For the text-containing cell, return its midpoint in (x, y) coordinate format. 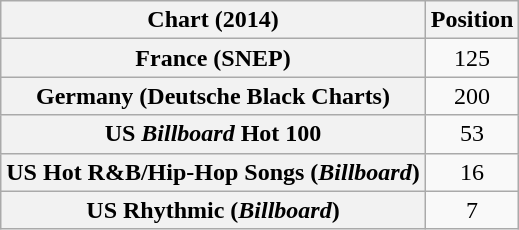
Germany (Deutsche Black Charts) (213, 96)
US Billboard Hot 100 (213, 134)
200 (472, 96)
Position (472, 20)
US Rhythmic (Billboard) (213, 210)
Chart (2014) (213, 20)
7 (472, 210)
16 (472, 172)
125 (472, 58)
France (SNEP) (213, 58)
53 (472, 134)
US Hot R&B/Hip-Hop Songs (Billboard) (213, 172)
